Locate the cell with the specified text and output its [X, Y] center coordinate. 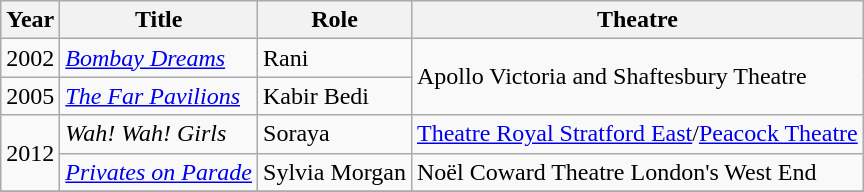
Noël Coward Theatre London's West End [637, 172]
Privates on Parade [159, 172]
2002 [30, 58]
Kabir Bedi [335, 96]
Soraya [335, 134]
2005 [30, 96]
Wah! Wah! Girls [159, 134]
2012 [30, 153]
Role [335, 20]
Theatre Royal Stratford East/Peacock Theatre [637, 134]
Year [30, 20]
The Far Pavilions [159, 96]
Apollo Victoria and Shaftesbury Theatre [637, 77]
Sylvia Morgan [335, 172]
Bombay Dreams [159, 58]
Title [159, 20]
Rani [335, 58]
Theatre [637, 20]
